Extract the [X, Y] coordinate from the center of the cell holding the provided text.  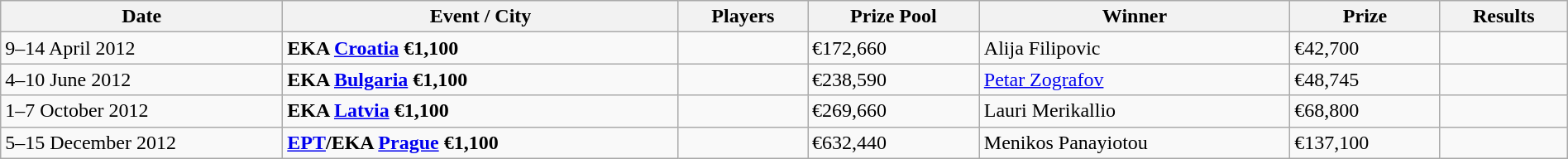
€48,745 [1365, 79]
Prize Pool [894, 17]
EKA Bulgaria €1,100 [480, 79]
Menikos Panayiotou [1135, 142]
9–14 April 2012 [142, 48]
Winner [1135, 17]
€238,590 [894, 79]
EPT/EKA Prague €1,100 [480, 142]
€269,660 [894, 111]
Petar Zografov [1135, 79]
€137,100 [1365, 142]
Alija Filipovic [1135, 48]
Event / City [480, 17]
Players [743, 17]
EKA Latvia €1,100 [480, 111]
Prize [1365, 17]
€68,800 [1365, 111]
Results [1503, 17]
EKA Croatia €1,100 [480, 48]
Date [142, 17]
1–7 October 2012 [142, 111]
Lauri Merikallio [1135, 111]
4–10 June 2012 [142, 79]
€632,440 [894, 142]
€172,660 [894, 48]
5–15 December 2012 [142, 142]
€42,700 [1365, 48]
